Pinpoint the cell where the given text exists, returning its (x, y) midpoint coordinate. 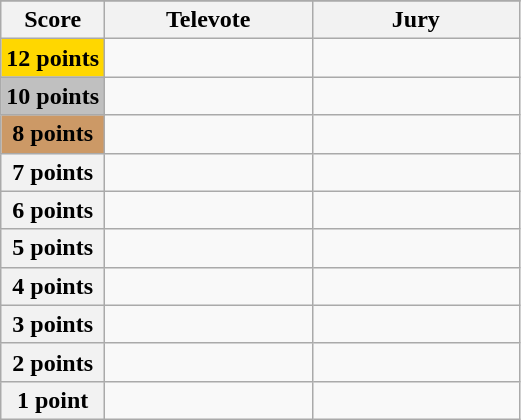
5 points (53, 248)
10 points (53, 96)
8 points (53, 134)
Televote (209, 20)
6 points (53, 210)
4 points (53, 286)
7 points (53, 172)
Jury (416, 20)
Score (53, 20)
1 point (53, 400)
12 points (53, 58)
3 points (53, 324)
2 points (53, 362)
